Return (X, Y) of the center of cell containing provided text 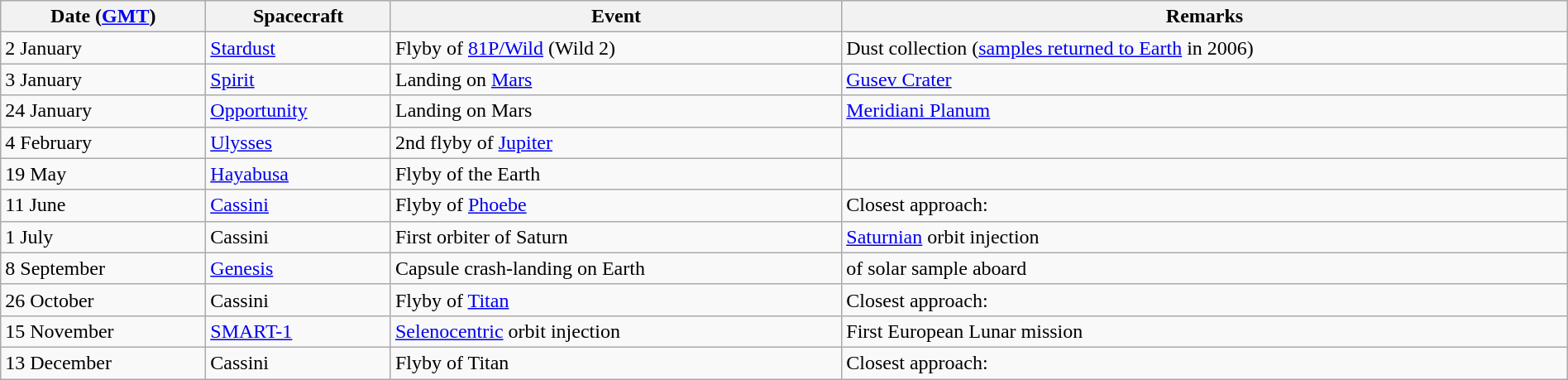
Spacecraft (299, 17)
Flyby of 81P/Wild (Wild 2) (615, 48)
2 January (103, 48)
Flyby of Phoebe (615, 205)
24 January (103, 111)
of solar sample aboard (1205, 268)
Capsule crash-landing on Earth (615, 268)
First orbiter of Saturn (615, 237)
Flyby of the Earth (615, 174)
2nd flyby of Jupiter (615, 142)
Spirit (299, 79)
Date (GMT) (103, 17)
4 February (103, 142)
13 December (103, 363)
Opportunity (299, 111)
Event (615, 17)
Ulysses (299, 142)
Hayabusa (299, 174)
Genesis (299, 268)
Dust collection (samples returned to Earth in 2006) (1205, 48)
1 July (103, 237)
3 January (103, 79)
SMART-1 (299, 331)
Meridiani Planum (1205, 111)
15 November (103, 331)
Saturnian orbit injection (1205, 237)
Stardust (299, 48)
11 June (103, 205)
Gusev Crater (1205, 79)
19 May (103, 174)
8 September (103, 268)
First European Lunar mission (1205, 331)
26 October (103, 300)
Remarks (1205, 17)
Selenocentric orbit injection (615, 331)
